Scan for the cell matching the given text and deliver its [x, y] coordinate at center. 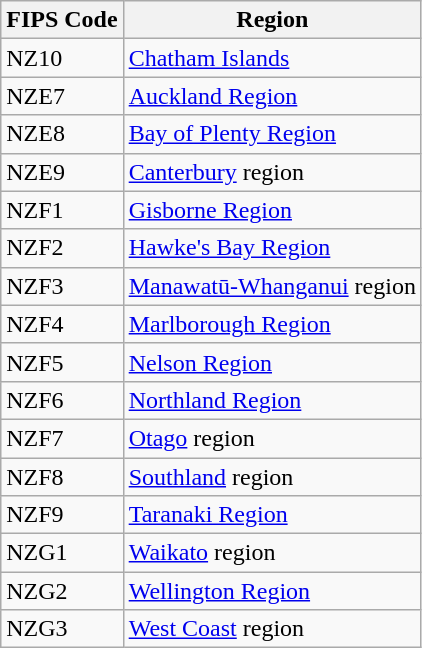
Chatham Islands [272, 58]
Waikato region [272, 553]
West Coast region [272, 629]
Wellington Region [272, 591]
NZG3 [62, 629]
Manawatū-Whanganui region [272, 286]
NZE8 [62, 134]
NZG2 [62, 591]
Marlborough Region [272, 324]
Canterbury region [272, 172]
NZE9 [62, 172]
Bay of Plenty Region [272, 134]
NZF6 [62, 400]
Auckland Region [272, 96]
NZF7 [62, 438]
NZF9 [62, 515]
NZE7 [62, 96]
FIPS Code [62, 20]
Region [272, 20]
NZF3 [62, 286]
NZG1 [62, 553]
Taranaki Region [272, 515]
NZF2 [62, 248]
Southland region [272, 477]
NZ10 [62, 58]
NZF4 [62, 324]
Otago region [272, 438]
Nelson Region [272, 362]
NZF8 [62, 477]
NZF1 [62, 210]
Northland Region [272, 400]
Hawke's Bay Region [272, 248]
NZF5 [62, 362]
Gisborne Region [272, 210]
